Pinpoint the cell where the given text exists, returning its [X, Y] midpoint coordinate. 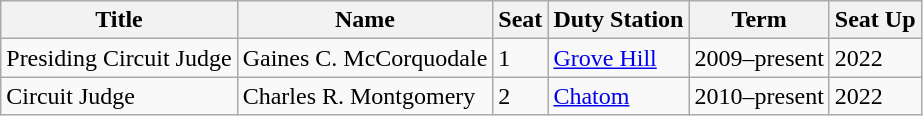
2009–present [759, 58]
Name [365, 20]
Duty Station [618, 20]
Grove Hill [618, 58]
Seat [520, 20]
2 [520, 96]
Term [759, 20]
Charles R. Montgomery [365, 96]
Presiding Circuit Judge [119, 58]
Gaines C. McCorquodale [365, 58]
Seat Up [875, 20]
Title [119, 20]
Circuit Judge [119, 96]
2010–present [759, 96]
1 [520, 58]
Chatom [618, 96]
